Find where the given text appears and provide that cell's center as (x, y) coordinate. 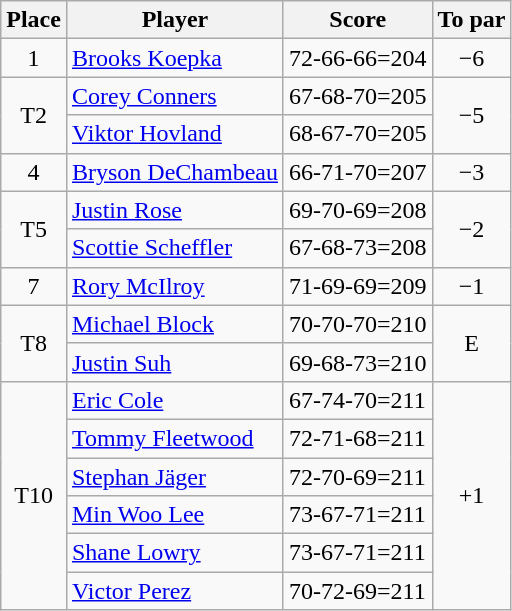
Stephan Jäger (174, 477)
T2 (34, 115)
Score (358, 20)
Eric Cole (174, 400)
Bryson DeChambeau (174, 172)
70-70-70=210 (358, 324)
Shane Lowry (174, 553)
Corey Conners (174, 96)
−6 (472, 58)
Scottie Scheffler (174, 248)
Michael Block (174, 324)
−1 (472, 286)
+1 (472, 495)
69-68-73=210 (358, 362)
Justin Suh (174, 362)
72-70-69=211 (358, 477)
−3 (472, 172)
68-67-70=205 (358, 134)
67-74-70=211 (358, 400)
67-68-70=205 (358, 96)
Justin Rose (174, 210)
4 (34, 172)
Min Woo Lee (174, 515)
Brooks Koepka (174, 58)
T5 (34, 229)
72-66-66=204 (358, 58)
66-71-70=207 (358, 172)
Rory McIlroy (174, 286)
−2 (472, 229)
71-69-69=209 (358, 286)
Player (174, 20)
72-71-68=211 (358, 438)
67-68-73=208 (358, 248)
Tommy Fleetwood (174, 438)
E (472, 343)
Victor Perez (174, 591)
T8 (34, 343)
70-72-69=211 (358, 591)
To par (472, 20)
Viktor Hovland (174, 134)
T10 (34, 495)
−5 (472, 115)
Place (34, 20)
7 (34, 286)
69-70-69=208 (358, 210)
1 (34, 58)
